Return (x, y) of the center of cell containing provided text 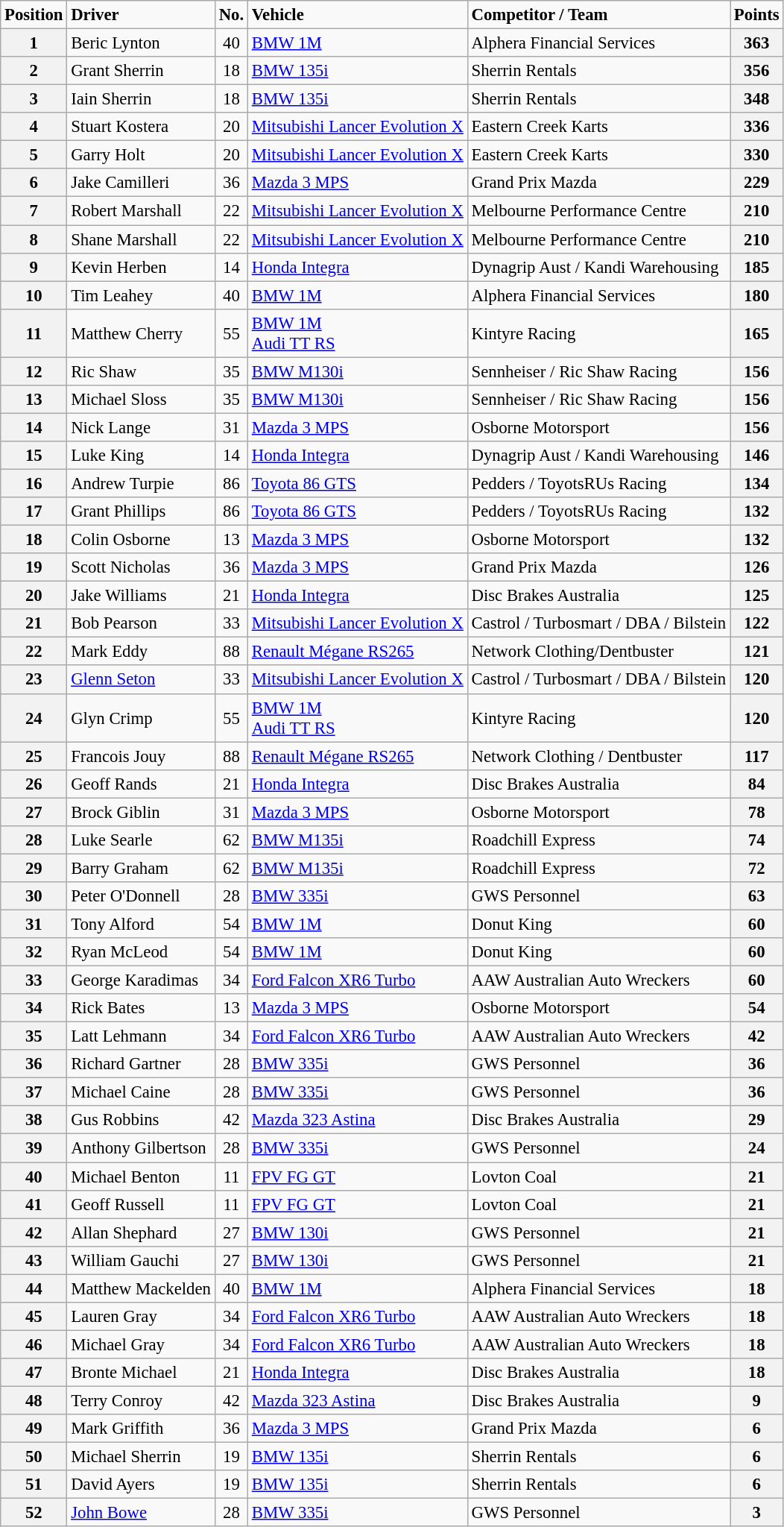
Francois Jouy (141, 756)
63 (757, 896)
Iain Sherrin (141, 99)
Geoff Russell (141, 1204)
Brock Giblin (141, 812)
47 (34, 1373)
Michael Caine (141, 1092)
Beric Lynton (141, 43)
32 (34, 952)
7 (34, 211)
Kevin Herben (141, 267)
74 (757, 840)
Points (757, 15)
Michael Sloss (141, 400)
26 (34, 784)
78 (757, 812)
45 (34, 1317)
Ryan McLeod (141, 952)
Jake Williams (141, 596)
Nick Lange (141, 427)
Allan Shephard (141, 1232)
117 (757, 756)
44 (34, 1288)
Driver (141, 15)
Mark Eddy (141, 652)
Stuart Kostera (141, 127)
121 (757, 652)
George Karadimas (141, 980)
Jake Camilleri (141, 183)
Bronte Michael (141, 1373)
Terry Conroy (141, 1400)
30 (34, 896)
43 (34, 1260)
Latt Lehmann (141, 1036)
Grant Phillips (141, 511)
17 (34, 511)
146 (757, 456)
Robert Marshall (141, 211)
72 (757, 868)
Barry Graham (141, 868)
Colin Osborne (141, 540)
Richard Gartner (141, 1064)
48 (34, 1400)
125 (757, 596)
Andrew Turpie (141, 483)
Garry Holt (141, 155)
2 (34, 71)
1 (34, 43)
363 (757, 43)
8 (34, 239)
126 (757, 567)
Shane Marshall (141, 239)
25 (34, 756)
Anthony Gilbertson (141, 1148)
Geoff Rands (141, 784)
4 (34, 127)
37 (34, 1092)
Gus Robbins (141, 1121)
Lauren Gray (141, 1317)
No. (231, 15)
38 (34, 1121)
46 (34, 1344)
Matthew Cherry (141, 333)
Scott Nicholas (141, 567)
50 (34, 1457)
180 (757, 295)
134 (757, 483)
Position (34, 15)
Tony Alford (141, 924)
Competitor / Team (598, 15)
15 (34, 456)
Luke King (141, 456)
49 (34, 1429)
Rick Bates (141, 1008)
84 (757, 784)
330 (757, 155)
348 (757, 99)
Vehicle (358, 15)
356 (757, 71)
165 (757, 333)
122 (757, 623)
Bob Pearson (141, 623)
William Gauchi (141, 1260)
Network Clothing/Dentbuster (598, 652)
Luke Searle (141, 840)
23 (34, 680)
51 (34, 1485)
12 (34, 371)
39 (34, 1148)
5 (34, 155)
John Bowe (141, 1513)
Ric Shaw (141, 371)
Mark Griffith (141, 1429)
41 (34, 1204)
Tim Leahey (141, 295)
Michael Gray (141, 1344)
Glenn Seton (141, 680)
Glyn Crimp (141, 717)
229 (757, 183)
David Ayers (141, 1485)
336 (757, 127)
Peter O'Donnell (141, 896)
Michael Sherrin (141, 1457)
16 (34, 483)
Matthew Mackelden (141, 1288)
Network Clothing / Dentbuster (598, 756)
Grant Sherrin (141, 71)
185 (757, 267)
52 (34, 1513)
10 (34, 295)
Michael Benton (141, 1177)
